Capture the cell that displays the provided text and extract its [X, Y] central coordinate. 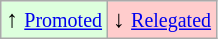
↑ Promoted [54, 20]
↓ Relegated [162, 20]
